Search for the cell housing the specified text and yield its (X, Y) center coordinate. 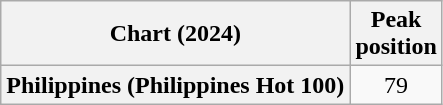
Peakposition (396, 34)
79 (396, 85)
Philippines (Philippines Hot 100) (176, 85)
Chart (2024) (176, 34)
